Scan for the cell matching the given text and deliver its [x, y] coordinate at center. 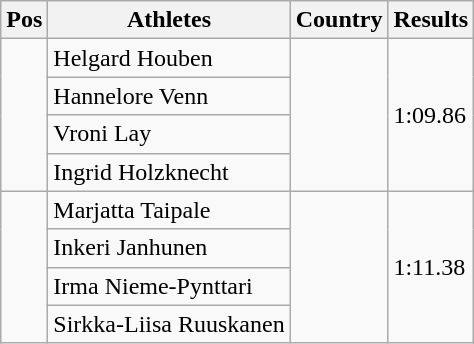
Hannelore Venn [169, 96]
Country [339, 20]
Pos [24, 20]
Marjatta Taipale [169, 210]
Ingrid Holzknecht [169, 172]
Athletes [169, 20]
1:11.38 [431, 267]
Inkeri Janhunen [169, 248]
Irma Nieme-Pynttari [169, 286]
1:09.86 [431, 115]
Results [431, 20]
Helgard Houben [169, 58]
Sirkka-Liisa Ruuskanen [169, 324]
Vroni Lay [169, 134]
